Return the [X, Y] coordinate for the center point of the cell that contains the specified text.  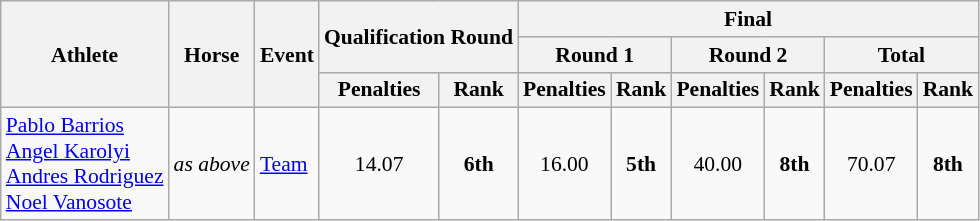
5th [642, 164]
Pablo BarriosAngel KarolyiAndres RodriguezNoel Vanosote [85, 164]
Team [287, 164]
40.00 [718, 164]
16.00 [564, 164]
Event [287, 54]
as above [212, 164]
Round 2 [748, 55]
14.07 [379, 164]
Horse [212, 54]
Athlete [85, 54]
Round 1 [594, 55]
70.07 [872, 164]
Qualification Round [418, 36]
6th [478, 164]
Final [748, 19]
Total [902, 55]
